From the cell containing the given text, extract its center point as [x, y] coordinate. 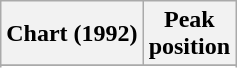
Peakposition [189, 34]
Chart (1992) [72, 34]
